Output the (X, Y) coordinate of the center of the cell containing the given text.  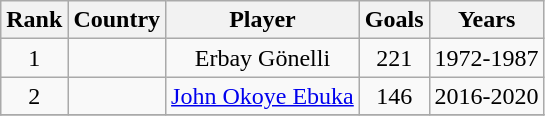
Erbay Gönelli (263, 58)
1 (34, 58)
Rank (34, 20)
Goals (394, 20)
Country (117, 20)
2 (34, 96)
2016-2020 (486, 96)
221 (394, 58)
146 (394, 96)
Years (486, 20)
John Okoye Ebuka (263, 96)
1972-1987 (486, 58)
Player (263, 20)
